Search for the cell housing the specified text and yield its (X, Y) center coordinate. 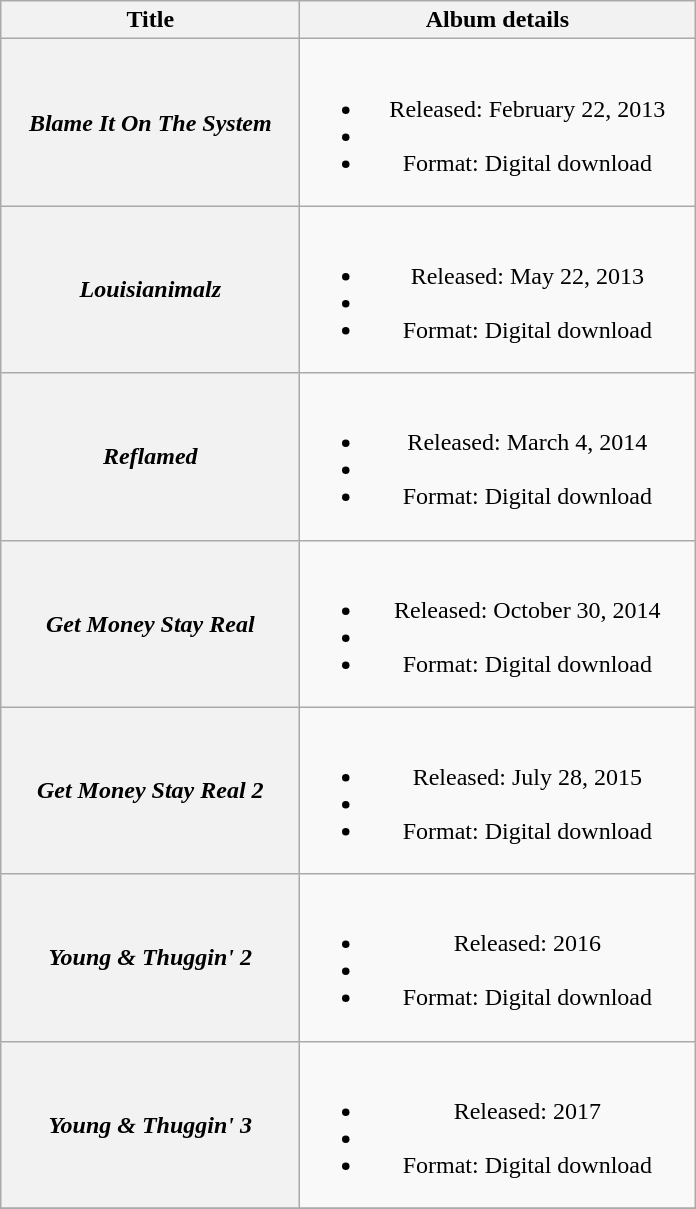
Young & Thuggin' 2 (150, 958)
Reflamed (150, 456)
Released: 2017Format: Digital download (498, 1124)
Released: 2016Format: Digital download (498, 958)
Title (150, 20)
Blame It On The System (150, 122)
Released: October 30, 2014Format: Digital download (498, 624)
Released: March 4, 2014Format: Digital download (498, 456)
Get Money Stay Real 2 (150, 790)
Get Money Stay Real (150, 624)
Released: May 22, 2013Format: Digital download (498, 290)
Album details (498, 20)
Young & Thuggin' 3 (150, 1124)
Released: July 28, 2015Format: Digital download (498, 790)
Louisianimalz (150, 290)
Released: February 22, 2013Format: Digital download (498, 122)
